For the text-containing cell, return its midpoint in (X, Y) coordinate format. 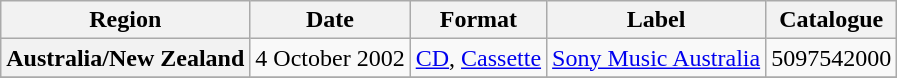
Region (126, 20)
4 October 2002 (330, 58)
Sony Music Australia (656, 58)
Label (656, 20)
5097542000 (832, 58)
Date (330, 20)
Australia/New Zealand (126, 58)
CD, Cassette (478, 58)
Format (478, 20)
Catalogue (832, 20)
